Pinpoint the cell where the given text exists, returning its [X, Y] midpoint coordinate. 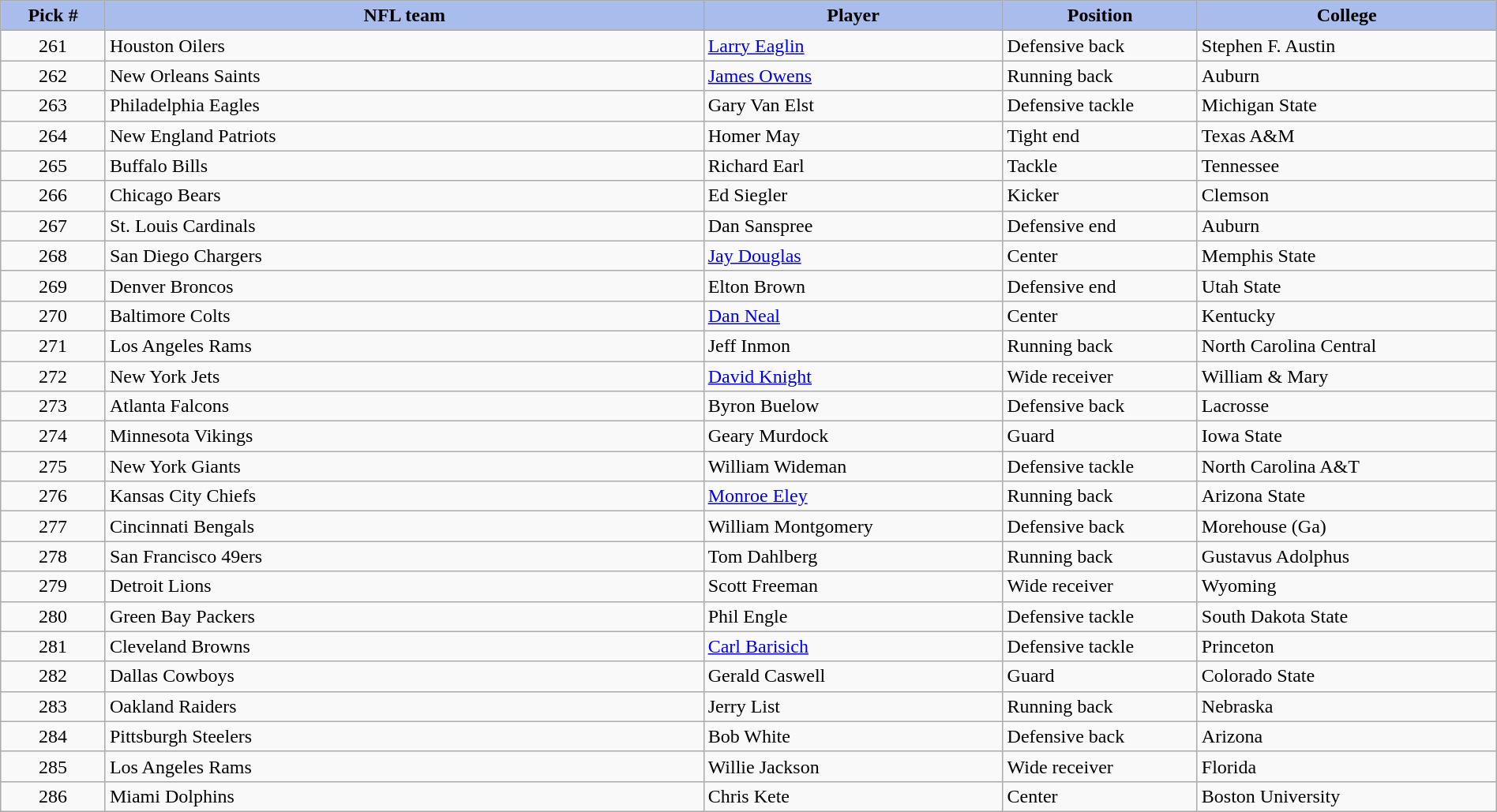
Baltimore Colts [404, 316]
Iowa State [1347, 436]
265 [54, 166]
Dallas Cowboys [404, 676]
James Owens [853, 76]
Kansas City Chiefs [404, 496]
Gary Van Elst [853, 106]
269 [54, 286]
Miami Dolphins [404, 796]
Cincinnati Bengals [404, 526]
266 [54, 196]
Florida [1347, 766]
Tight end [1100, 136]
Princeton [1347, 646]
Ed Siegler [853, 196]
264 [54, 136]
Arizona [1347, 736]
Colorado State [1347, 676]
Wyoming [1347, 586]
Memphis State [1347, 256]
Cleveland Browns [404, 646]
New England Patriots [404, 136]
William & Mary [1347, 376]
Willie Jackson [853, 766]
Boston University [1347, 796]
274 [54, 436]
268 [54, 256]
Tom Dahlberg [853, 556]
Bob White [853, 736]
280 [54, 616]
Gerald Caswell [853, 676]
284 [54, 736]
273 [54, 406]
Jay Douglas [853, 256]
Dan Sanspree [853, 226]
David Knight [853, 376]
Denver Broncos [404, 286]
Gustavus Adolphus [1347, 556]
Position [1100, 16]
Stephen F. Austin [1347, 46]
Dan Neal [853, 316]
Philadelphia Eagles [404, 106]
William Wideman [853, 466]
Jeff Inmon [853, 346]
282 [54, 676]
Lacrosse [1347, 406]
Carl Barisich [853, 646]
Chicago Bears [404, 196]
Richard Earl [853, 166]
283 [54, 706]
Arizona State [1347, 496]
North Carolina Central [1347, 346]
Larry Eaglin [853, 46]
261 [54, 46]
Kentucky [1347, 316]
San Francisco 49ers [404, 556]
Detroit Lions [404, 586]
Minnesota Vikings [404, 436]
Houston Oilers [404, 46]
285 [54, 766]
Utah State [1347, 286]
263 [54, 106]
Scott Freeman [853, 586]
New Orleans Saints [404, 76]
Morehouse (Ga) [1347, 526]
Buffalo Bills [404, 166]
New York Jets [404, 376]
Tennessee [1347, 166]
Elton Brown [853, 286]
Green Bay Packers [404, 616]
South Dakota State [1347, 616]
Clemson [1347, 196]
San Diego Chargers [404, 256]
281 [54, 646]
262 [54, 76]
Geary Murdock [853, 436]
Michigan State [1347, 106]
Jerry List [853, 706]
College [1347, 16]
Pittsburgh Steelers [404, 736]
William Montgomery [853, 526]
Nebraska [1347, 706]
271 [54, 346]
Monroe Eley [853, 496]
Oakland Raiders [404, 706]
North Carolina A&T [1347, 466]
276 [54, 496]
Phil Engle [853, 616]
Chris Kete [853, 796]
286 [54, 796]
272 [54, 376]
277 [54, 526]
Pick # [54, 16]
NFL team [404, 16]
Homer May [853, 136]
St. Louis Cardinals [404, 226]
Player [853, 16]
New York Giants [404, 466]
Byron Buelow [853, 406]
Atlanta Falcons [404, 406]
278 [54, 556]
267 [54, 226]
Kicker [1100, 196]
279 [54, 586]
270 [54, 316]
Tackle [1100, 166]
275 [54, 466]
Texas A&M [1347, 136]
